Detect which cell encompasses the target text, then output its (x, y) center coordinate. 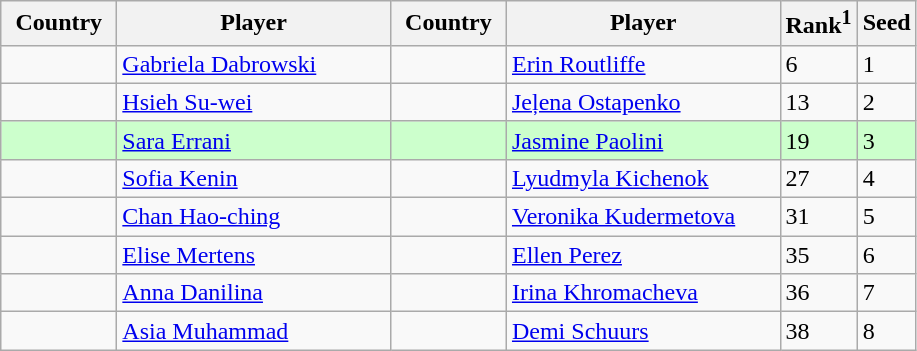
Hsieh Su-wei (254, 102)
Gabriela Dabrowski (254, 64)
Sofia Kenin (254, 178)
Elise Mertens (254, 255)
Sara Errani (254, 140)
Lyudmyla Kichenok (643, 178)
Veronika Kudermetova (643, 217)
38 (818, 331)
35 (818, 255)
8 (886, 331)
27 (818, 178)
Chan Hao-ching (254, 217)
19 (818, 140)
Demi Schuurs (643, 331)
1 (886, 64)
Irina Khromacheva (643, 293)
Asia Muhammad (254, 331)
Erin Routliffe (643, 64)
Jeļena Ostapenko (643, 102)
Ellen Perez (643, 255)
Anna Danilina (254, 293)
31 (818, 217)
Jasmine Paolini (643, 140)
13 (818, 102)
Rank1 (818, 24)
Seed (886, 24)
3 (886, 140)
36 (818, 293)
2 (886, 102)
5 (886, 217)
7 (886, 293)
4 (886, 178)
